Return the (x, y) coordinate for the center point of the cell that contains the specified text.  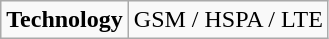
Technology (65, 20)
GSM / HSPA / LTE (228, 20)
